For the text-containing cell, return its midpoint in (X, Y) coordinate format. 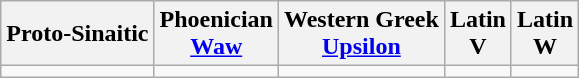
PhoenicianWaw (216, 34)
Western GreekUpsilon (361, 34)
LatinV (478, 34)
LatinW (544, 34)
Proto-Sinaitic (78, 34)
